Locate the cell with the specified text and output its [x, y] center coordinate. 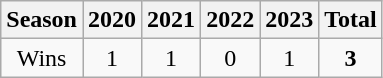
2020 [112, 20]
2021 [172, 20]
2023 [290, 20]
Season [42, 20]
Wins [42, 58]
0 [230, 58]
2022 [230, 20]
Total [351, 20]
3 [351, 58]
